Locate the cell with the specified text and output its (x, y) center coordinate. 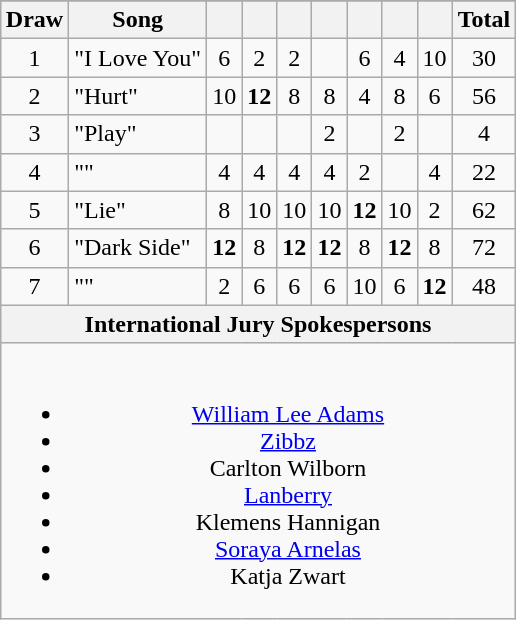
62 (484, 210)
3 (34, 134)
"Play" (138, 134)
"Hurt" (138, 96)
Song (138, 20)
"Dark Side" (138, 248)
72 (484, 248)
William Lee Adams Zibbz Carlton Wilborn Lanberry Klemens Hannigan Soraya Arnelas Katja Zwart (258, 480)
"I Love You" (138, 58)
Draw (34, 20)
5 (34, 210)
22 (484, 172)
48 (484, 286)
Total (484, 20)
30 (484, 58)
"Lie" (138, 210)
1 (34, 58)
56 (484, 96)
7 (34, 286)
International Jury Spokespersons (258, 324)
